Output the [X, Y] coordinate of the center of the cell containing the given text.  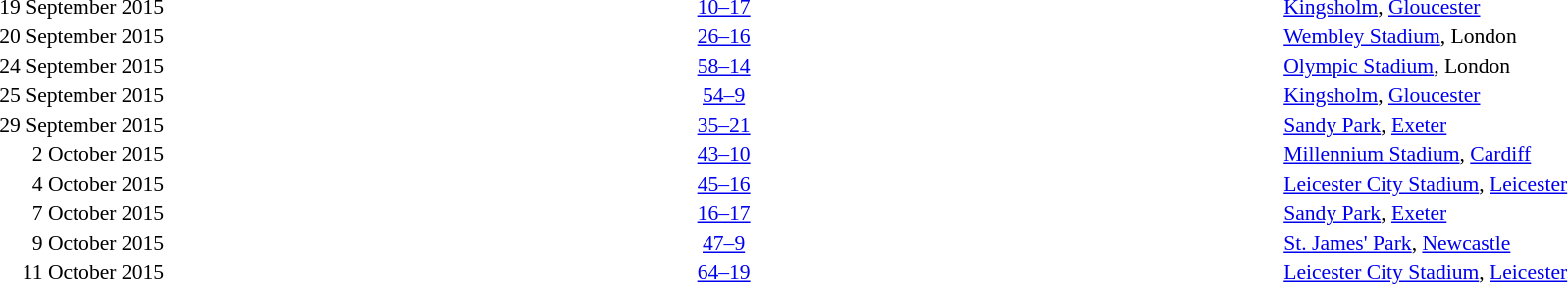
45–16 [724, 184]
16–17 [724, 213]
47–9 [724, 243]
54–9 [724, 95]
58–14 [724, 66]
35–21 [724, 125]
26–16 [724, 36]
43–10 [724, 154]
